Pinpoint the cell where the given text exists, returning its [X, Y] midpoint coordinate. 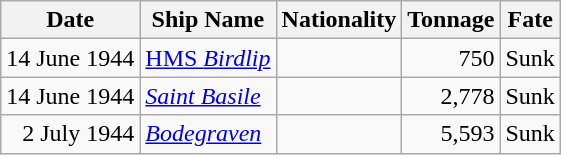
Saint Basile [208, 96]
2,778 [451, 96]
Bodegraven [208, 134]
2 July 1944 [70, 134]
Fate [530, 20]
Nationality [339, 20]
Ship Name [208, 20]
Tonnage [451, 20]
HMS Birdlip [208, 58]
750 [451, 58]
Date [70, 20]
5,593 [451, 134]
